Return the [x, y] coordinate for the center point of the cell that contains the specified text.  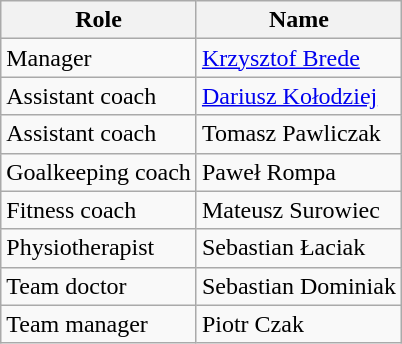
Name [298, 20]
Mateusz Surowiec [298, 210]
Goalkeeping coach [99, 172]
Krzysztof Brede [298, 58]
Team manager [99, 324]
Manager [99, 58]
Paweł Rompa [298, 172]
Team doctor [99, 286]
Role [99, 20]
Sebastian Łaciak [298, 248]
Fitness coach [99, 210]
Sebastian Dominiak [298, 286]
Physiotherapist [99, 248]
Dariusz Kołodziej [298, 96]
Tomasz Pawliczak [298, 134]
Piotr Czak [298, 324]
